Search for the cell housing the specified text and yield its (x, y) center coordinate. 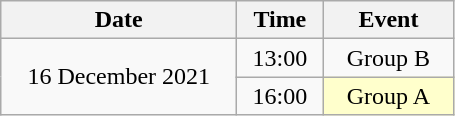
Time (280, 20)
13:00 (280, 58)
Event (388, 20)
Group A (388, 96)
Date (119, 20)
16:00 (280, 96)
16 December 2021 (119, 77)
Group B (388, 58)
